From the cell containing the given text, extract its center point as [x, y] coordinate. 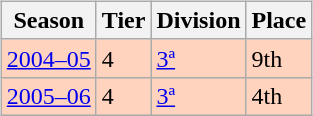
2004–05 [48, 58]
Place [279, 20]
Tier [124, 20]
Division [198, 20]
Season [48, 20]
2005–06 [48, 96]
9th [279, 58]
4th [279, 96]
